For the text-containing cell, return its midpoint in [x, y] coordinate format. 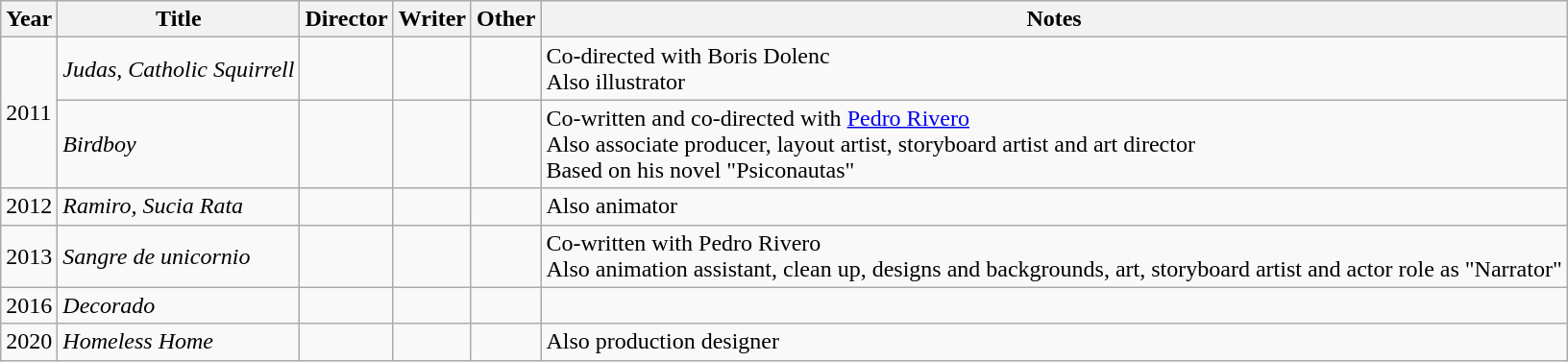
Other [505, 19]
2012 [29, 206]
Decorado [179, 305]
2016 [29, 305]
Also animator [1054, 206]
Writer [432, 19]
Co-written with Pedro RiveroAlso animation assistant, clean up, designs and backgrounds, art, storyboard artist and actor role as "Narrator" [1054, 255]
Judas, Catholic Squirrell [179, 69]
2011 [29, 113]
Year [29, 19]
Birdboy [179, 144]
2013 [29, 255]
Sangre de unicornio [179, 255]
Title [179, 19]
Homeless Home [179, 342]
Also production designer [1054, 342]
Co-directed with Boris DolencAlso illustrator [1054, 69]
Notes [1054, 19]
Director [346, 19]
2020 [29, 342]
Ramiro, Sucia Rata [179, 206]
